Return the (X, Y) coordinate for the center point of the cell that contains the specified text.  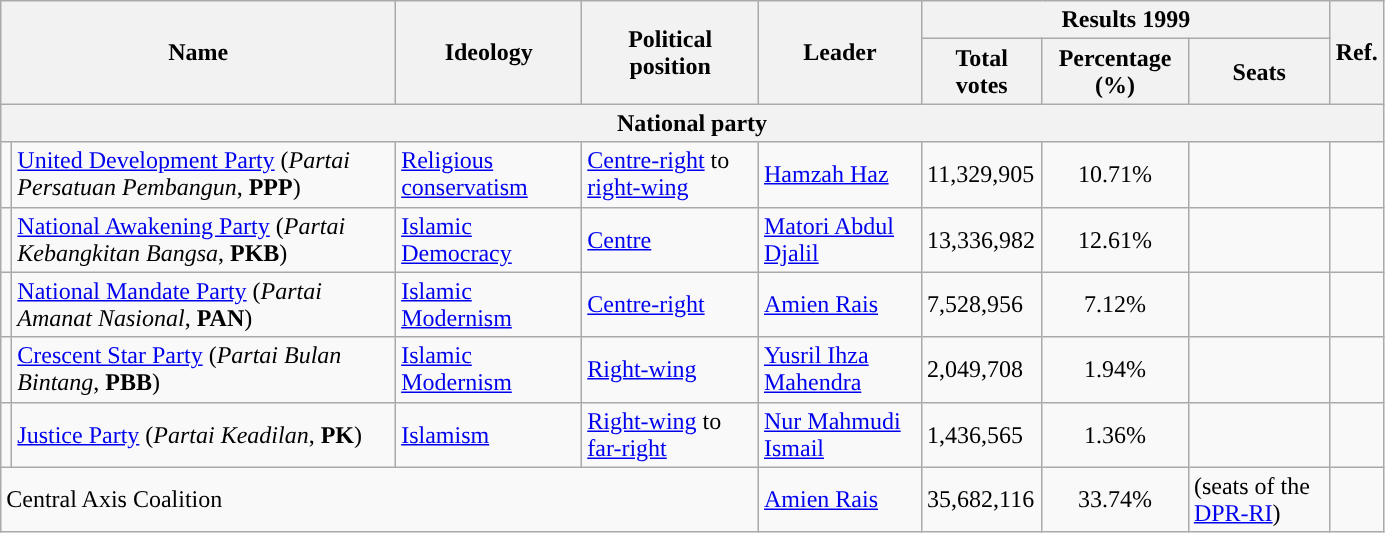
United Development Party (Partai Persatuan Pembangun, PPP) (204, 174)
Right-wing (670, 370)
Islamism (489, 434)
Ref. (1356, 52)
Hamzah Haz (840, 174)
1.94% (1116, 370)
Results 1999 (1126, 20)
Justice Party (Partai Keadilan, PK) (204, 434)
Matori Abdul Djalil (840, 240)
Centre-right (670, 304)
35,682,116 (982, 500)
33.74% (1116, 500)
2,049,708 (982, 370)
Seats (1259, 72)
National Awakening Party (Partai Kebangkitan Bangsa, PKB) (204, 240)
Islamic Democracy (489, 240)
7,528,956 (982, 304)
National Mandate Party (Partai Amanat Nasional, PAN) (204, 304)
Central Axis Coalition (380, 500)
11,329,905 (982, 174)
Political position (670, 52)
Yusril Ihza Mahendra (840, 370)
Right-wing to far-right (670, 434)
Religious conservatism (489, 174)
Total votes (982, 72)
Centre-right to right-wing (670, 174)
National party (692, 123)
7.12% (1116, 304)
10.71% (1116, 174)
(seats of the DPR-RI) (1259, 500)
1.36% (1116, 434)
13,336,982 (982, 240)
Name (198, 52)
Percentage (%) (1116, 72)
Nur Mahmudi Ismail (840, 434)
Crescent Star Party (Partai Bulan Bintang, PBB) (204, 370)
Centre (670, 240)
12.61% (1116, 240)
Leader (840, 52)
Ideology (489, 52)
1,436,565 (982, 434)
